Output the (x, y) coordinate of the center of the cell containing the given text.  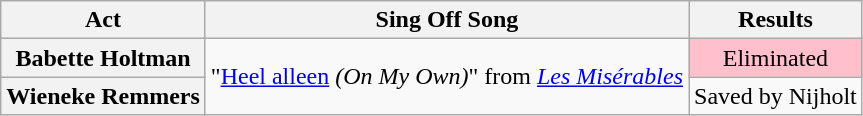
Act (104, 20)
Sing Off Song (446, 20)
Wieneke Remmers (104, 96)
"Heel alleen (On My Own)" from Les Misérables (446, 77)
Saved by Nijholt (776, 96)
Eliminated (776, 58)
Results (776, 20)
Babette Holtman (104, 58)
